For the text-containing cell, return its midpoint in (x, y) coordinate format. 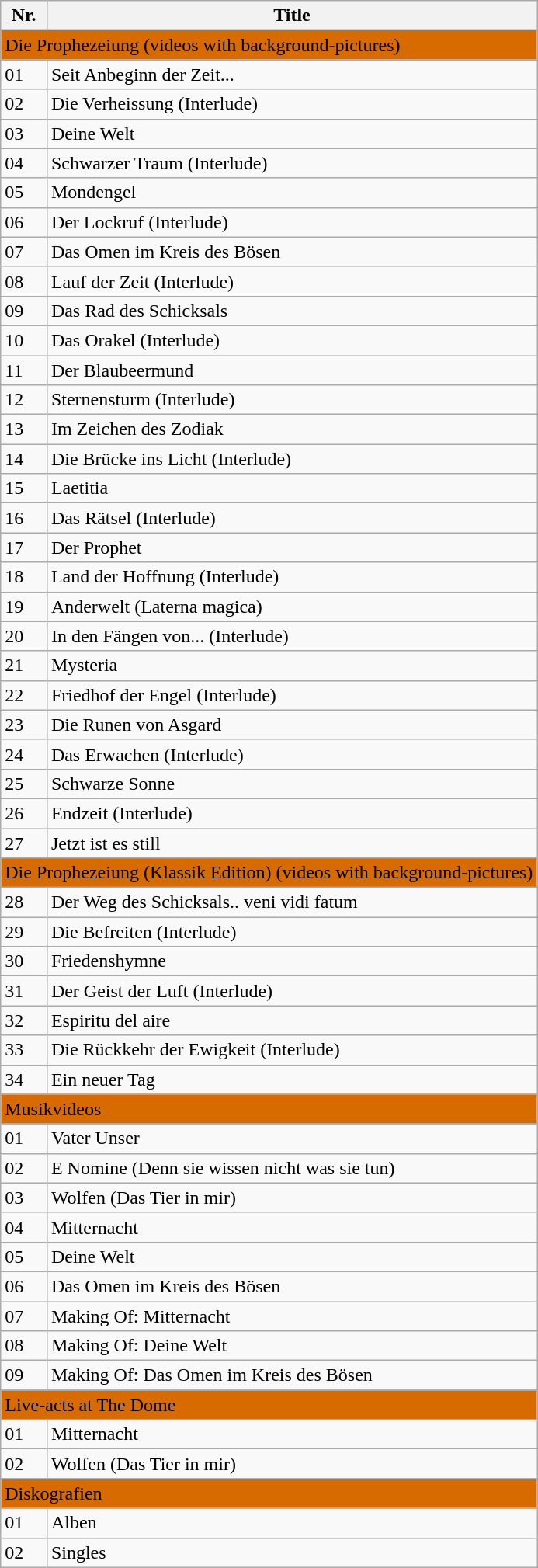
Die Verheissung (Interlude) (292, 104)
Lauf der Zeit (Interlude) (292, 281)
Endzeit (Interlude) (292, 813)
Land der Hoffnung (Interlude) (292, 577)
31 (24, 991)
Nr. (24, 16)
33 (24, 1050)
Friedhof der Engel (Interlude) (292, 695)
Der Blaubeermund (292, 370)
10 (24, 340)
Die Prophezeiung (Klassik Edition) (videos with background-pictures) (269, 873)
Die Runen von Asgard (292, 725)
Die Befreiten (Interlude) (292, 932)
23 (24, 725)
Seit Anbeginn der Zeit... (292, 75)
Vater Unser (292, 1139)
Im Zeichen des Zodiak (292, 429)
29 (24, 932)
20 (24, 636)
Alben (292, 1523)
Jetzt ist es still (292, 843)
11 (24, 370)
In den Fängen von... (Interlude) (292, 636)
Making Of: Mitternacht (292, 1316)
Live-acts at The Dome (269, 1405)
12 (24, 400)
Das Erwachen (Interlude) (292, 754)
Friedenshymne (292, 961)
22 (24, 695)
13 (24, 429)
26 (24, 813)
18 (24, 577)
Der Lockruf (Interlude) (292, 222)
Ein neuer Tag (292, 1080)
30 (24, 961)
Laetitia (292, 488)
32 (24, 1020)
14 (24, 459)
E Nomine (Denn sie wissen nicht was sie tun) (292, 1168)
34 (24, 1080)
Schwarze Sonne (292, 784)
19 (24, 607)
Der Weg des Schicksals.. veni vidi fatum (292, 902)
Sternensturm (Interlude) (292, 400)
24 (24, 754)
17 (24, 548)
25 (24, 784)
Mysteria (292, 666)
Diskografien (269, 1493)
28 (24, 902)
Der Prophet (292, 548)
Das Rad des Schicksals (292, 311)
Title (292, 16)
Schwarzer Traum (Interlude) (292, 163)
Singles (292, 1552)
27 (24, 843)
Das Orakel (Interlude) (292, 340)
21 (24, 666)
16 (24, 518)
Musikvideos (269, 1109)
Die Brücke ins Licht (Interlude) (292, 459)
Mondengel (292, 193)
Der Geist der Luft (Interlude) (292, 991)
Espiritu del aire (292, 1020)
15 (24, 488)
Die Prophezeiung (videos with background-pictures) (269, 45)
Anderwelt (Laterna magica) (292, 607)
Making Of: Deine Welt (292, 1346)
Making Of: Das Omen im Kreis des Bösen (292, 1375)
Das Rätsel (Interlude) (292, 518)
Die Rückkehr der Ewigkeit (Interlude) (292, 1050)
